Return (X, Y) of the center of cell containing provided text 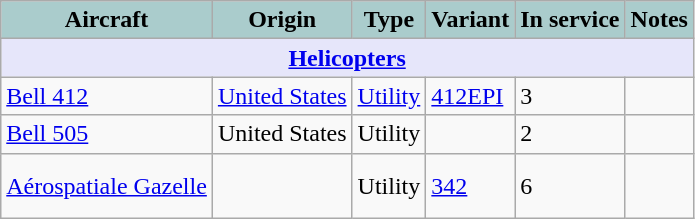
Notes (659, 20)
3 (570, 96)
Type (389, 20)
342 (470, 186)
6 (570, 186)
Aircraft (107, 20)
Bell 505 (107, 134)
In service (570, 20)
Origin (282, 20)
412EPI (470, 96)
2 (570, 134)
Variant (470, 20)
Aérospatiale Gazelle (107, 186)
Helicopters (348, 58)
Bell 412 (107, 96)
